Output the [X, Y] coordinate of the center of the cell containing the given text.  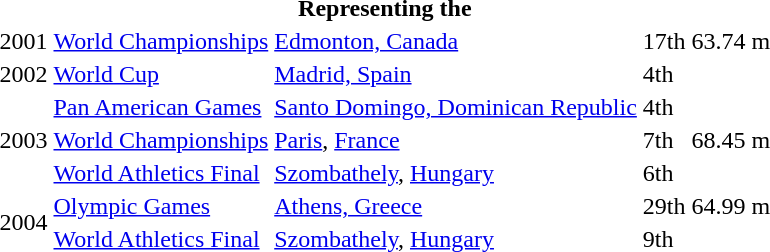
Edmonton, Canada [456, 41]
Szombathely, Hungary [456, 173]
Athens, Greece [456, 206]
Olympic Games [161, 206]
World Cup [161, 74]
Pan American Games [161, 107]
7th [664, 140]
29th [664, 206]
17th [664, 41]
World Athletics Final [161, 173]
6th [664, 173]
Paris, France [456, 140]
Santo Domingo, Dominican Republic [456, 107]
Madrid, Spain [456, 74]
